Extract the [x, y] coordinate from the center of the cell holding the provided text.  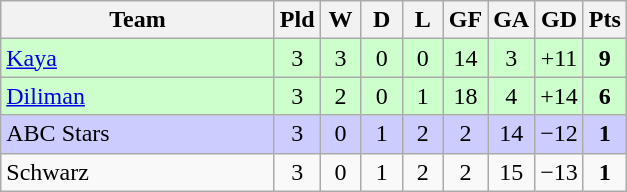
Team [138, 20]
Pts [604, 20]
Pld [297, 20]
W [340, 20]
6 [604, 96]
GD [560, 20]
4 [512, 96]
9 [604, 58]
−13 [560, 172]
D [382, 20]
Kaya [138, 58]
15 [512, 172]
ABC Stars [138, 134]
+11 [560, 58]
GA [512, 20]
GF [465, 20]
Diliman [138, 96]
18 [465, 96]
−12 [560, 134]
L [422, 20]
Schwarz [138, 172]
+14 [560, 96]
